For the text-containing cell, return its midpoint in [X, Y] coordinate format. 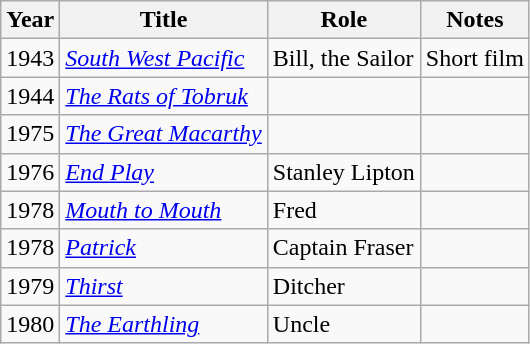
Role [344, 20]
Captain Fraser [344, 248]
Thirst [164, 286]
1976 [30, 172]
South West Pacific [164, 58]
Bill, the Sailor [344, 58]
1944 [30, 96]
1980 [30, 324]
Notes [474, 20]
1975 [30, 134]
Fred [344, 210]
Mouth to Mouth [164, 210]
The Rats of Tobruk [164, 96]
Patrick [164, 248]
Ditcher [344, 286]
1943 [30, 58]
Year [30, 20]
Title [164, 20]
The Great Macarthy [164, 134]
The Earthling [164, 324]
1979 [30, 286]
Short film [474, 58]
End Play [164, 172]
Uncle [344, 324]
Stanley Lipton [344, 172]
